From the cell containing the given text, extract its center point as [X, Y] coordinate. 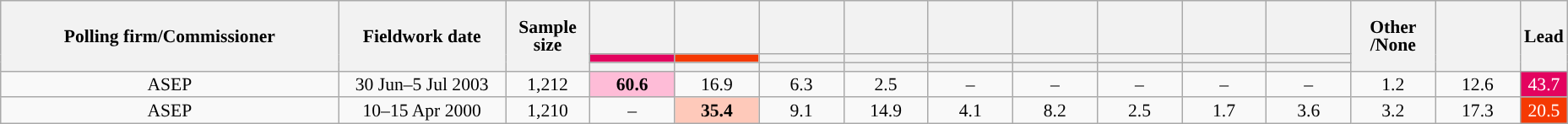
14.9 [886, 111]
3.2 [1393, 111]
43.7 [1544, 84]
60.6 [632, 84]
4.1 [970, 111]
10–15 Apr 2000 [422, 111]
8.2 [1055, 111]
6.3 [801, 84]
Other/None [1393, 35]
Sample size [547, 35]
17.3 [1478, 111]
9.1 [801, 111]
1,212 [547, 84]
Polling firm/Commissioner [170, 35]
Fieldwork date [422, 35]
20.5 [1544, 111]
12.6 [1478, 84]
1.7 [1224, 111]
16.9 [717, 84]
35.4 [717, 111]
Lead [1544, 35]
1,210 [547, 111]
1.2 [1393, 84]
3.6 [1309, 111]
30 Jun–5 Jul 2003 [422, 84]
